Return the [X, Y] coordinate for the center point of the cell that contains the specified text.  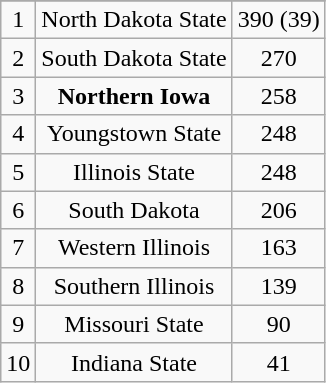
2 [18, 58]
139 [278, 286]
South Dakota State [134, 58]
Missouri State [134, 324]
Illinois State [134, 172]
1 [18, 20]
North Dakota State [134, 20]
258 [278, 96]
390 (39) [278, 20]
Northern Iowa [134, 96]
3 [18, 96]
Youngstown State [134, 134]
6 [18, 210]
41 [278, 362]
Western Illinois [134, 248]
5 [18, 172]
90 [278, 324]
7 [18, 248]
9 [18, 324]
270 [278, 58]
10 [18, 362]
Indiana State [134, 362]
South Dakota [134, 210]
Southern Illinois [134, 286]
206 [278, 210]
163 [278, 248]
4 [18, 134]
8 [18, 286]
